Return [X, Y] of the center of cell containing provided text 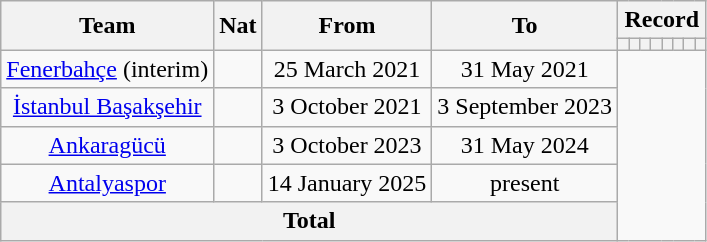
Antalyaspor [108, 183]
Record [662, 20]
3 October 2023 [347, 145]
Ankaragücü [108, 145]
Total [310, 221]
3 October 2021 [347, 107]
25 March 2021 [347, 69]
present [525, 183]
Fenerbahçe (interim) [108, 69]
İstanbul Başakşehir [108, 107]
To [525, 26]
3 September 2023 [525, 107]
Nat [238, 26]
14 January 2025 [347, 183]
31 May 2024 [525, 145]
31 May 2021 [525, 69]
Team [108, 26]
From [347, 26]
